Detect which cell encompasses the target text, then output its [X, Y] center coordinate. 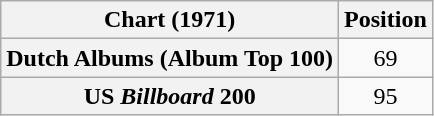
Chart (1971) [170, 20]
69 [386, 58]
Dutch Albums (Album Top 100) [170, 58]
US Billboard 200 [170, 96]
95 [386, 96]
Position [386, 20]
